Search for the cell housing the specified text and yield its [X, Y] center coordinate. 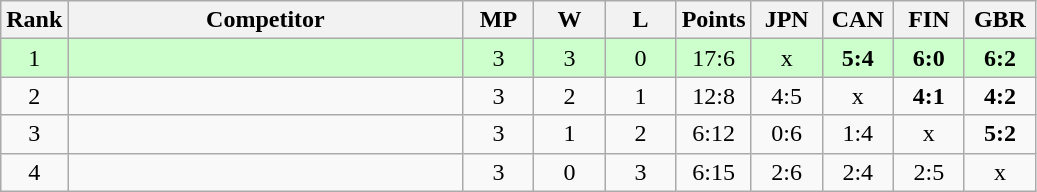
1:4 [858, 134]
Competitor [266, 20]
12:8 [714, 96]
L [640, 20]
6:15 [714, 172]
4:1 [928, 96]
5:4 [858, 58]
4:2 [1000, 96]
5:2 [1000, 134]
6:0 [928, 58]
2:6 [786, 172]
W [570, 20]
0:6 [786, 134]
JPN [786, 20]
17:6 [714, 58]
2:5 [928, 172]
2:4 [858, 172]
6:2 [1000, 58]
FIN [928, 20]
4:5 [786, 96]
GBR [1000, 20]
CAN [858, 20]
Rank [34, 20]
6:12 [714, 134]
4 [34, 172]
MP [498, 20]
Points [714, 20]
